Extract the [x, y] coordinate from the center of the cell holding the provided text.  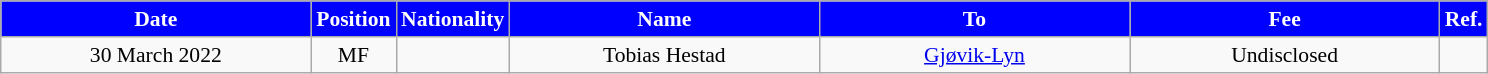
Nationality [452, 19]
30 March 2022 [156, 55]
Ref. [1464, 19]
Tobias Hestad [664, 55]
Date [156, 19]
Fee [1285, 19]
Undisclosed [1285, 55]
To [974, 19]
Gjøvik-Lyn [974, 55]
MF [354, 55]
Position [354, 19]
Name [664, 19]
